From the cell containing the given text, extract its center point as [X, Y] coordinate. 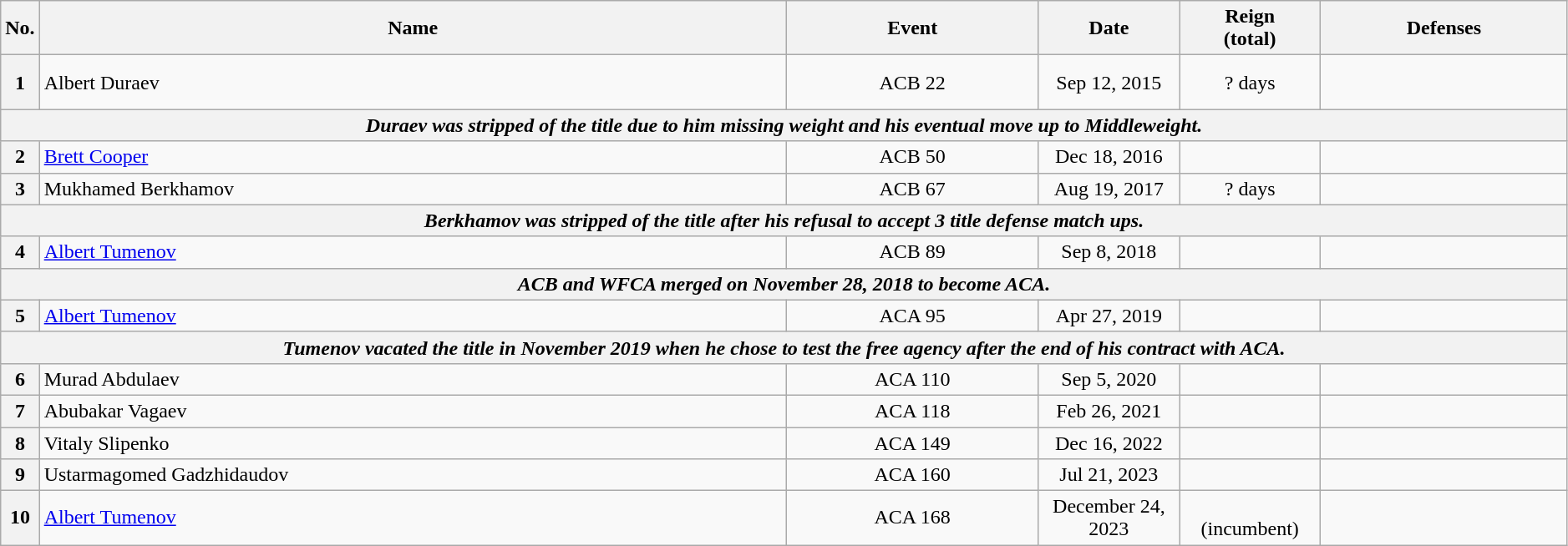
Dec 16, 2022 [1109, 443]
Feb 26, 2021 [1109, 411]
8 [20, 443]
Brett Cooper [413, 157]
No. [20, 28]
Jul 21, 2023 [1109, 475]
Dec 18, 2016 [1109, 157]
Albert Duraev [413, 82]
4 [20, 252]
ACB 89 [912, 252]
1 [20, 82]
Reign(total) [1250, 28]
10 [20, 518]
2 [20, 157]
Aug 19, 2017 [1109, 189]
Apr 27, 2019 [1109, 316]
ACA 110 [912, 379]
(incumbent) [1250, 518]
Ustarmagomed Gadzhidaudov [413, 475]
5 [20, 316]
Name [413, 28]
ACB 50 [912, 157]
ACA 168 [912, 518]
ACB and WFCA merged on November 28, 2018 to become ACA. [784, 284]
Mukhamed Berkhamov [413, 189]
Duraev was stripped of the title due to him missing weight and his eventual move up to Middleweight. [784, 125]
9 [20, 475]
7 [20, 411]
Tumenov vacated the title in November 2019 when he chose to test the free agency after the end of his contract with ACA. [784, 347]
Murad Abdulaev [413, 379]
Abubakar Vagaev [413, 411]
3 [20, 189]
ACB 22 [912, 82]
Sep 8, 2018 [1109, 252]
ACA 160 [912, 475]
ACA 95 [912, 316]
6 [20, 379]
Sep 5, 2020 [1109, 379]
December 24, 2023 [1109, 518]
Date [1109, 28]
Vitaly Slipenko [413, 443]
ACB 67 [912, 189]
Sep 12, 2015 [1109, 82]
ACA 149 [912, 443]
ACA 118 [912, 411]
Defenses [1444, 28]
Event [912, 28]
Berkhamov was stripped of the title after his refusal to accept 3 title defense match ups. [784, 220]
